Extract the (x, y) coordinate from the center of the cell holding the provided text.  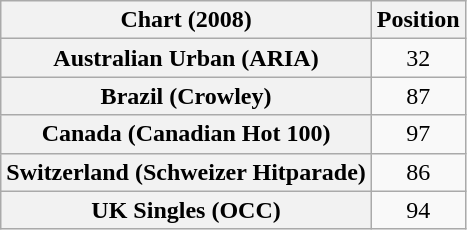
Chart (2008) (186, 20)
UK Singles (OCC) (186, 210)
Switzerland (Schweizer Hitparade) (186, 172)
94 (418, 210)
97 (418, 134)
86 (418, 172)
Brazil (Crowley) (186, 96)
87 (418, 96)
Canada (Canadian Hot 100) (186, 134)
Australian Urban (ARIA) (186, 58)
32 (418, 58)
Position (418, 20)
